Determine the (X, Y) coordinate at the center of the cell enclosing the given text.  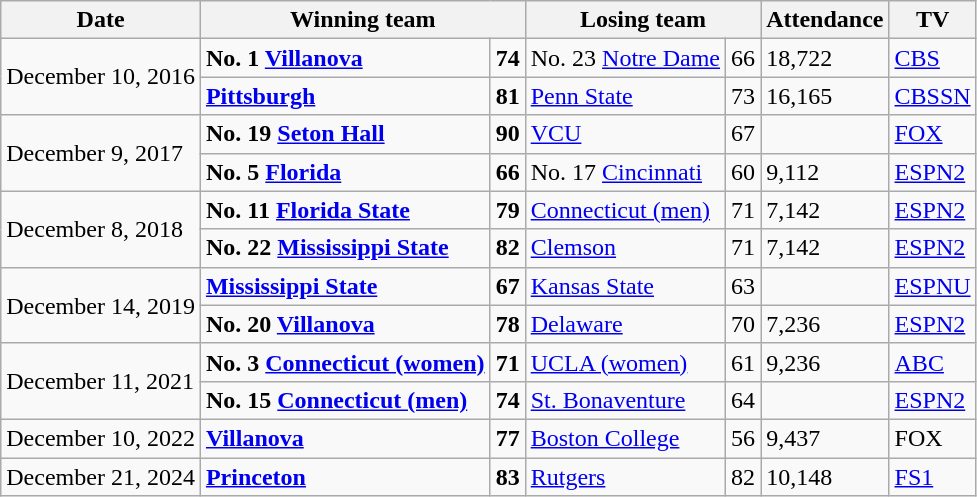
18,722 (825, 58)
9,437 (825, 438)
No. 22 Mississippi State (345, 248)
73 (744, 96)
No. 19 Seton Hall (345, 134)
Connecticut (men) (625, 210)
Date (101, 20)
Villanova (345, 438)
CBSSN (932, 96)
70 (744, 324)
December 11, 2021 (101, 381)
Clemson (625, 248)
Delaware (625, 324)
81 (508, 96)
10,148 (825, 477)
Rutgers (625, 477)
7,236 (825, 324)
December 8, 2018 (101, 229)
No. 1 Villanova (345, 58)
83 (508, 477)
9,236 (825, 362)
No. 20 Villanova (345, 324)
90 (508, 134)
ESPNU (932, 286)
60 (744, 172)
77 (508, 438)
78 (508, 324)
FS1 (932, 477)
61 (744, 362)
Losing team (642, 20)
Attendance (825, 20)
No. 17 Cincinnati (625, 172)
Penn State (625, 96)
December 10, 2016 (101, 77)
Pittsburgh (345, 96)
UCLA (women) (625, 362)
December 10, 2022 (101, 438)
Boston College (625, 438)
64 (744, 400)
No. 11 Florida State (345, 210)
Mississippi State (345, 286)
ABC (932, 362)
79 (508, 210)
Kansas State (625, 286)
56 (744, 438)
CBS (932, 58)
9,112 (825, 172)
No. 15 Connecticut (men) (345, 400)
63 (744, 286)
Princeton (345, 477)
VCU (625, 134)
16,165 (825, 96)
No. 5 Florida (345, 172)
No. 3 Connecticut (women) (345, 362)
December 21, 2024 (101, 477)
No. 23 Notre Dame (625, 58)
St. Bonaventure (625, 400)
December 9, 2017 (101, 153)
Winning team (362, 20)
December 14, 2019 (101, 305)
TV (932, 20)
